Search for the cell housing the specified text and yield its (X, Y) center coordinate. 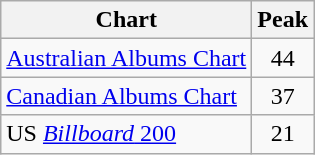
44 (283, 58)
Australian Albums Chart (126, 58)
Canadian Albums Chart (126, 96)
US Billboard 200 (126, 134)
21 (283, 134)
Chart (126, 20)
37 (283, 96)
Peak (283, 20)
